Capture the cell that displays the provided text and extract its (x, y) central coordinate. 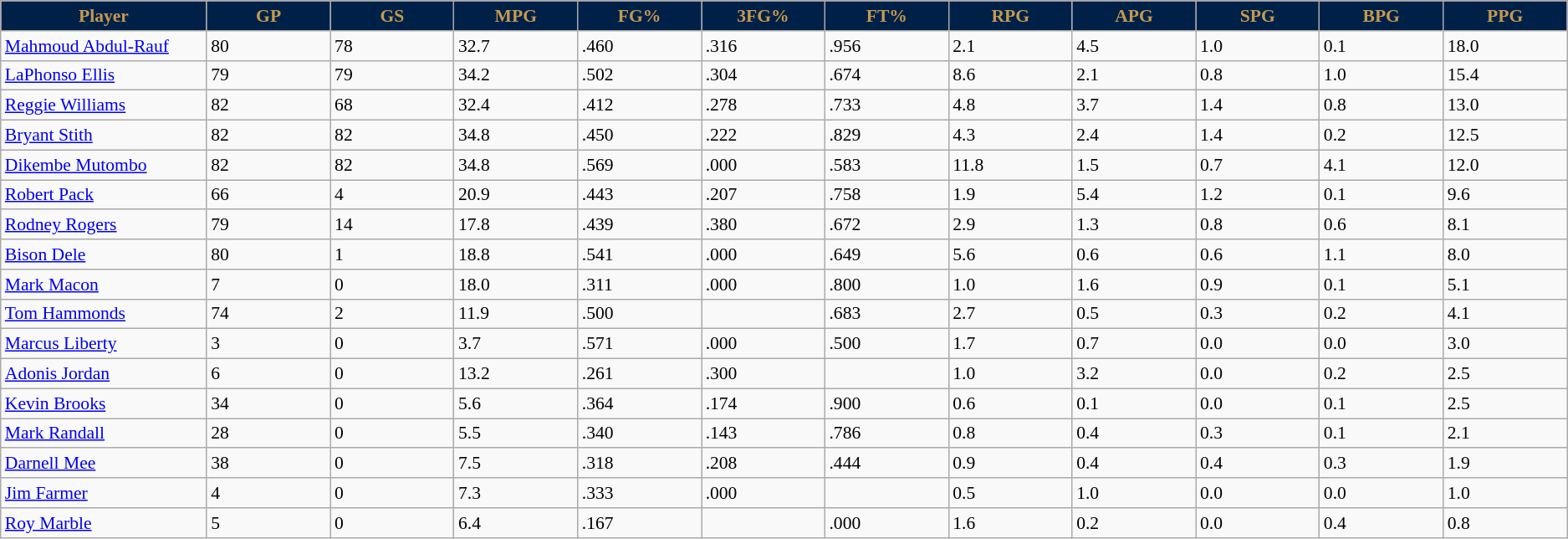
GP (268, 16)
Kevin Brooks (104, 403)
17.8 (516, 225)
28 (268, 434)
Mark Macon (104, 285)
5.1 (1505, 285)
1.1 (1382, 254)
2.4 (1134, 136)
1 (392, 254)
1.3 (1134, 225)
13.2 (516, 374)
.541 (640, 254)
4.3 (1010, 136)
5.4 (1134, 195)
32.4 (516, 105)
3FG% (764, 16)
6.4 (516, 523)
.649 (886, 254)
Robert Pack (104, 195)
APG (1134, 16)
5 (268, 523)
.318 (640, 464)
20.9 (516, 195)
Tom Hammonds (104, 314)
Mark Randall (104, 434)
Mahmoud Abdul-Rauf (104, 46)
34 (268, 403)
11.8 (1010, 165)
.583 (886, 165)
Reggie Williams (104, 105)
.502 (640, 75)
FG% (640, 16)
3 (268, 344)
68 (392, 105)
.758 (886, 195)
.786 (886, 434)
.278 (764, 105)
GS (392, 16)
.208 (764, 464)
.571 (640, 344)
.333 (640, 493)
9.6 (1505, 195)
1.5 (1134, 165)
Dikembe Mutombo (104, 165)
34.2 (516, 75)
Bryant Stith (104, 136)
.380 (764, 225)
.444 (886, 464)
LaPhonso Ellis (104, 75)
.300 (764, 374)
Darnell Mee (104, 464)
.460 (640, 46)
Player (104, 16)
5.5 (516, 434)
7 (268, 285)
.311 (640, 285)
.340 (640, 434)
3.2 (1134, 374)
11.9 (516, 314)
1.7 (1010, 344)
.261 (640, 374)
6 (268, 374)
2.9 (1010, 225)
2.7 (1010, 314)
.569 (640, 165)
.956 (886, 46)
3.0 (1505, 344)
.316 (764, 46)
15.4 (1505, 75)
8.0 (1505, 254)
4.8 (1010, 105)
78 (392, 46)
RPG (1010, 16)
.443 (640, 195)
2 (392, 314)
.672 (886, 225)
7.5 (516, 464)
.222 (764, 136)
.800 (886, 285)
74 (268, 314)
.829 (886, 136)
.207 (764, 195)
Bison Dele (104, 254)
66 (268, 195)
.674 (886, 75)
.167 (640, 523)
FT% (886, 16)
14 (392, 225)
.304 (764, 75)
.900 (886, 403)
Jim Farmer (104, 493)
Rodney Rogers (104, 225)
BPG (1382, 16)
MPG (516, 16)
.450 (640, 136)
SPG (1258, 16)
.174 (764, 403)
Marcus Liberty (104, 344)
32.7 (516, 46)
7.3 (516, 493)
13.0 (1505, 105)
.364 (640, 403)
Roy Marble (104, 523)
1.2 (1258, 195)
12.5 (1505, 136)
PPG (1505, 16)
38 (268, 464)
Adonis Jordan (104, 374)
12.0 (1505, 165)
8.1 (1505, 225)
4.5 (1134, 46)
8.6 (1010, 75)
.733 (886, 105)
.439 (640, 225)
.683 (886, 314)
.143 (764, 434)
.412 (640, 105)
18.8 (516, 254)
